Scan for the cell matching the given text and deliver its (x, y) coordinate at center. 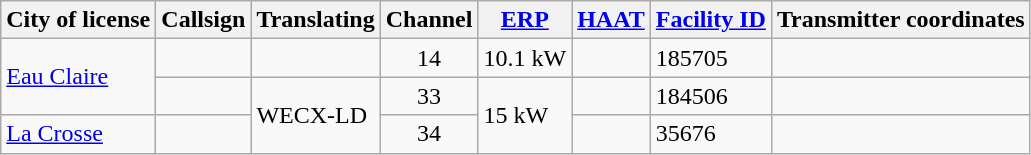
City of license (78, 20)
15 kW (525, 115)
Transmitter coordinates (900, 20)
Channel (429, 20)
34 (429, 134)
35676 (710, 134)
10.1 kW (525, 58)
WECX-LD (316, 115)
14 (429, 58)
Facility ID (710, 20)
HAAT (612, 20)
185705 (710, 58)
La Crosse (78, 134)
Callsign (204, 20)
Eau Claire (78, 77)
33 (429, 96)
Translating (316, 20)
ERP (525, 20)
184506 (710, 96)
